Find where the given text appears and provide that cell's center as (x, y) coordinate. 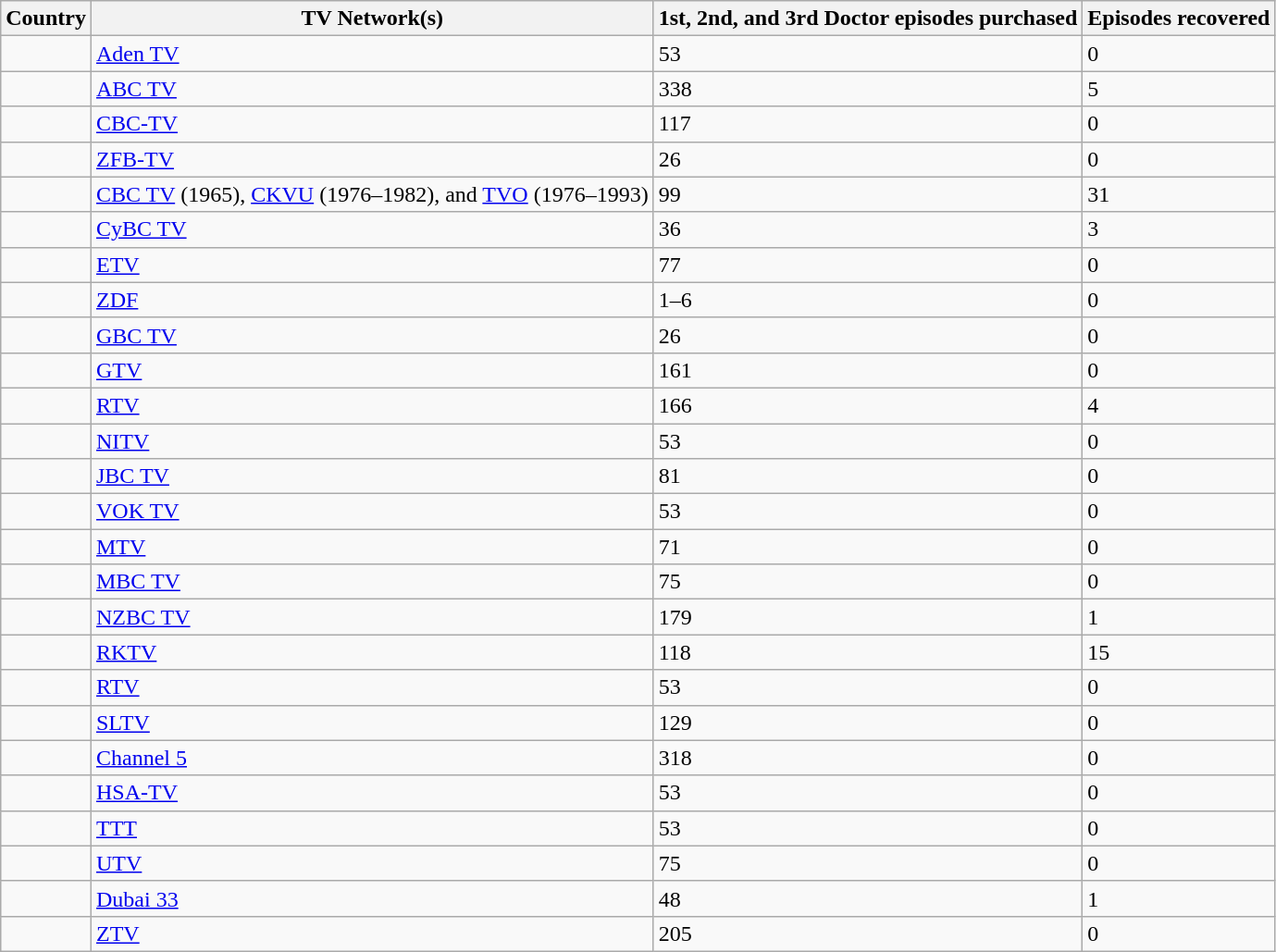
UTV (372, 863)
Aden TV (372, 54)
77 (868, 265)
Country (46, 19)
ZDF (372, 300)
1st, 2nd, and 3rd Doctor episodes purchased (868, 19)
MBC TV (372, 582)
81 (868, 476)
5 (1179, 89)
HSA-TV (372, 793)
RKTV (372, 652)
NZBC TV (372, 617)
1–6 (868, 300)
MTV (372, 547)
48 (868, 898)
ZFB-TV (372, 159)
129 (868, 723)
4 (1179, 405)
117 (868, 124)
179 (868, 617)
ZTV (372, 933)
Episodes recovered (1179, 19)
NITV (372, 441)
VOK TV (372, 512)
SLTV (372, 723)
CBC-TV (372, 124)
99 (868, 194)
3 (1179, 229)
36 (868, 229)
118 (868, 652)
Channel 5 (372, 758)
318 (868, 758)
CyBC TV (372, 229)
Dubai 33 (372, 898)
166 (868, 405)
TV Network(s) (372, 19)
205 (868, 933)
CBC TV (1965), CKVU (1976–1982), and TVO (1976–1993) (372, 194)
161 (868, 370)
GTV (372, 370)
338 (868, 89)
GBC TV (372, 335)
ETV (372, 265)
JBC TV (372, 476)
31 (1179, 194)
TTT (372, 828)
15 (1179, 652)
71 (868, 547)
ABC TV (372, 89)
